Extract the [x, y] coordinate from the center of the cell holding the provided text.  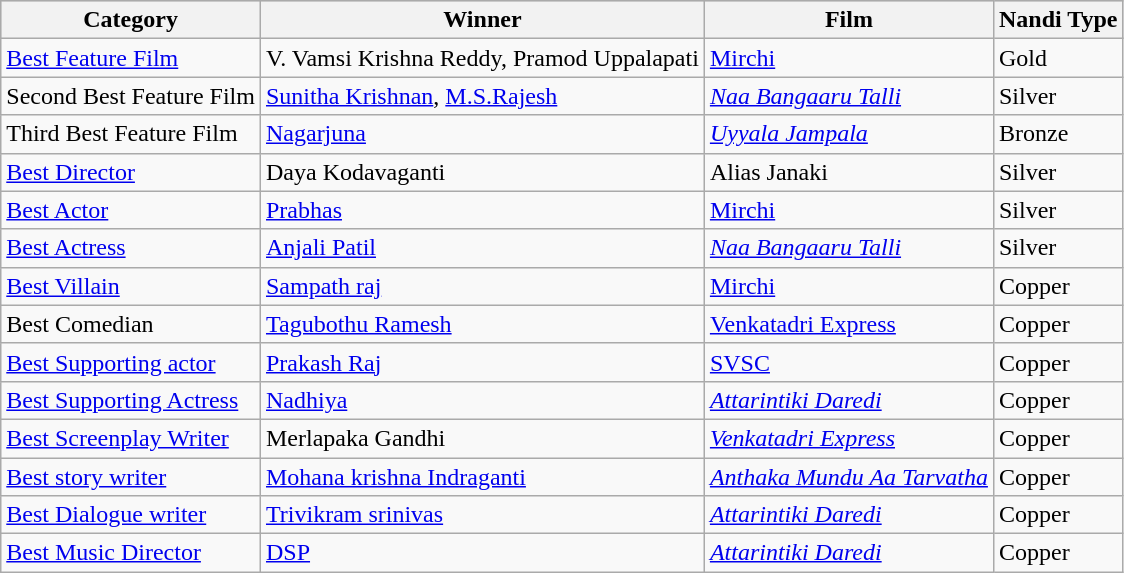
Merlapaka Gandhi [482, 438]
Best Actress [131, 248]
Best Dialogue writer [131, 515]
Prabhas [482, 210]
Best Director [131, 172]
Mohana krishna Indraganti [482, 477]
SVSC [848, 362]
Second Best Feature Film [131, 96]
Best Supporting actor [131, 362]
Best Screenplay Writer [131, 438]
Alias Janaki [848, 172]
Best Supporting Actress [131, 400]
Daya Kodavaganti [482, 172]
Best Villain [131, 286]
Bronze [1058, 134]
Trivikram srinivas [482, 515]
Nandi Type [1058, 20]
Best Music Director [131, 553]
Third Best Feature Film [131, 134]
Anjali Patil [482, 248]
Tagubothu Ramesh [482, 324]
Film [848, 20]
Prakash Raj [482, 362]
Nagarjuna [482, 134]
Best story writer [131, 477]
Best Feature Film [131, 58]
Best Actor [131, 210]
Category [131, 20]
DSP [482, 553]
Gold [1058, 58]
Best Comedian [131, 324]
Uyyala Jampala [848, 134]
V. Vamsi Krishna Reddy, Pramod Uppalapati [482, 58]
Anthaka Mundu Aa Tarvatha [848, 477]
Winner [482, 20]
Sunitha Krishnan, M.S.Rajesh [482, 96]
Sampath raj [482, 286]
Nadhiya [482, 400]
